Find where the given text appears and provide that cell's center as [X, Y] coordinate. 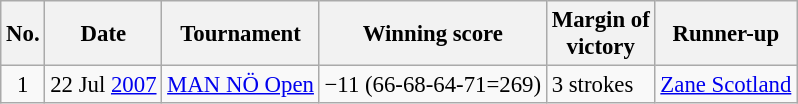
Runner-up [726, 34]
No. [23, 34]
3 strokes [600, 85]
Winning score [432, 34]
−11 (66-68-64-71=269) [432, 85]
Zane Scotland [726, 85]
MAN NÖ Open [240, 85]
22 Jul 2007 [104, 85]
Margin ofvictory [600, 34]
Tournament [240, 34]
Date [104, 34]
1 [23, 85]
